Determine the (X, Y) coordinate at the center of the cell enclosing the given text.  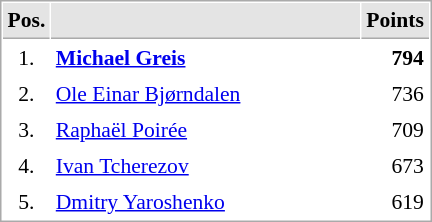
Ole Einar Bjørndalen (206, 93)
Raphaël Poirée (206, 129)
Ivan Tcherezov (206, 165)
3. (26, 129)
2. (26, 93)
1. (26, 57)
Pos. (26, 21)
4. (26, 165)
619 (396, 201)
Points (396, 21)
736 (396, 93)
709 (396, 129)
Michael Greis (206, 57)
794 (396, 57)
5. (26, 201)
673 (396, 165)
Dmitry Yaroshenko (206, 201)
